Extract the [x, y] coordinate from the center of the cell holding the provided text.  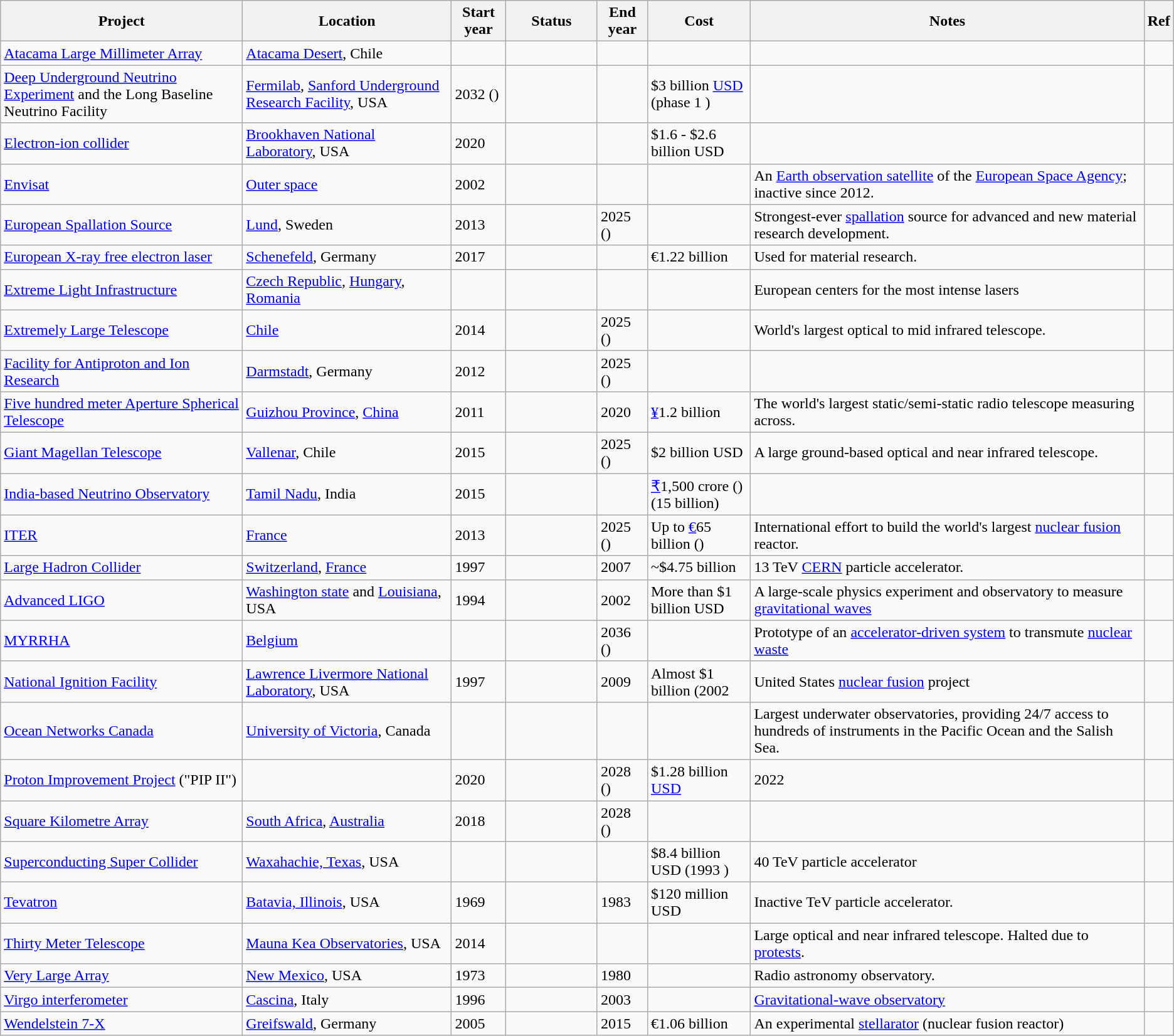
Location [347, 21]
Start year [479, 21]
Electron-ion collider [122, 143]
13 TeV CERN particle accelerator. [947, 568]
Square Kilometre Array [122, 820]
Tevatron [122, 903]
Czech Republic, Hungary, Romania [347, 290]
Wendelstein 7-X [122, 1023]
Facility for Antiproton and Ion Research [122, 371]
Batavia, Illinois, USA [347, 903]
Tamil Nadu, India [347, 494]
Outer space [347, 184]
~$4.75 billion [699, 568]
Waxahachie, Texas, USA [347, 862]
End year [622, 21]
Cascina, Italy [347, 1000]
2018 [479, 820]
€1.06 billion [699, 1023]
2012 [479, 371]
Notes [947, 21]
Superconducting Super Collider [122, 862]
₹1,500 crore ()(15 billion) [699, 494]
Greifswald, Germany [347, 1023]
2011 [479, 411]
Project [122, 21]
Thirty Meter Telescope [122, 943]
Status [551, 21]
1983 [622, 903]
$3 billion USD (phase 1 ) [699, 94]
MYRRHA [122, 641]
Chile [347, 330]
An Earth observation satellite of the European Space Agency; inactive since 2012. [947, 184]
Fermilab, Sanford Underground Research Facility, USA [347, 94]
Guizhou Province, China [347, 411]
European Spallation Source [122, 225]
2007 [622, 568]
A large-scale physics experiment and observatory to measure gravitational waves [947, 600]
Inactive TeV particle accelerator. [947, 903]
Very Large Array [122, 976]
International effort to build the world's largest nuclear fusion reactor. [947, 536]
Atacama Large Millimeter Array [122, 53]
Lawrence Livermore National Laboratory, USA [347, 681]
Vallenar, Chile [347, 453]
India-based Neutrino Observatory [122, 494]
United States nuclear fusion project [947, 681]
Schenefeld, Germany [347, 257]
Advanced LIGO [122, 600]
Almost $1 billion (2002 [699, 681]
2003 [622, 1000]
More than $1 billion USD [699, 600]
€1.22 billion [699, 257]
Ref [1159, 21]
Large optical and near infrared telescope. Halted due to protests. [947, 943]
2032 () [479, 94]
Virgo interferometer [122, 1000]
1996 [479, 1000]
$1.28 billion USD [699, 780]
European centers for the most intense lasers [947, 290]
Extremely Large Telescope [122, 330]
An experimental stellarator (nuclear fusion reactor) [947, 1023]
Used for material research. [947, 257]
Largest underwater observatories, providing 24/7 access to hundreds of instruments in the Pacific Ocean and the Salish Sea. [947, 731]
1969 [479, 903]
2036 () [622, 641]
Washington state and Louisiana, USA [347, 600]
Deep Underground Neutrino Experiment and the Long Baseline Neutrino Facility [122, 94]
Atacama Desert, Chile [347, 53]
40 TeV particle accelerator [947, 862]
A large ground-based optical and near infrared telescope. [947, 453]
Up to €65 billion () [699, 536]
$8.4 billion USD (1993 ) [699, 862]
The world's largest static/semi-static radio telescope measuring across. [947, 411]
European X-ray free electron laser [122, 257]
Darmstadt, Germany [347, 371]
1980 [622, 976]
2005 [479, 1023]
Brookhaven National Laboratory, USA [347, 143]
Switzerland, France [347, 568]
New Mexico, USA [347, 976]
Radio astronomy observatory. [947, 976]
Mauna Kea Observatories, USA [347, 943]
$2 billion USD [699, 453]
ITER [122, 536]
Envisat [122, 184]
Extreme Light Infrastructure [122, 290]
Strongest-ever spallation source for advanced and new material research development. [947, 225]
Ocean Networks Canada [122, 731]
Giant Magellan Telescope [122, 453]
¥1.2 billion [699, 411]
2009 [622, 681]
2017 [479, 257]
$1.6 - $2.6 billion USD [699, 143]
1973 [479, 976]
Cost [699, 21]
Large Hadron Collider [122, 568]
South Africa, Australia [347, 820]
World's largest optical to mid infrared telescope. [947, 330]
University of Victoria, Canada [347, 731]
France [347, 536]
2022 [947, 780]
Five hundred meter Aperture Spherical Telescope [122, 411]
Proton Improvement Project ("PIP II") [122, 780]
Lund, Sweden [347, 225]
Gravitational-wave observatory [947, 1000]
$120 million USD [699, 903]
Belgium [347, 641]
National Ignition Facility [122, 681]
1994 [479, 600]
Prototype of an accelerator-driven system to transmute nuclear waste [947, 641]
